Locate the cell with the specified text and output its [x, y] center coordinate. 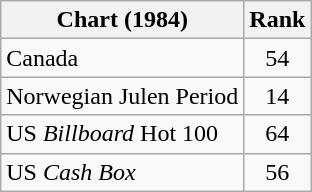
64 [278, 134]
14 [278, 96]
Rank [278, 20]
US Cash Box [122, 172]
Norwegian Julen Period [122, 96]
US Billboard Hot 100 [122, 134]
Canada [122, 58]
Chart (1984) [122, 20]
56 [278, 172]
54 [278, 58]
